Return (x, y) of the center of cell containing provided text 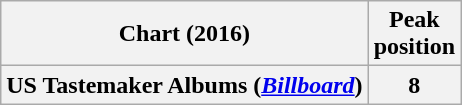
US Tastemaker Albums (Billboard) (184, 85)
Peakposition (414, 34)
8 (414, 85)
Chart (2016) (184, 34)
